Output the [x, y] coordinate of the center of the cell containing the given text.  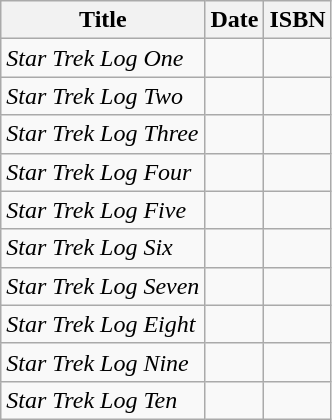
Star Trek Log Six [103, 248]
Star Trek Log Three [103, 134]
Star Trek Log One [103, 58]
Star Trek Log Five [103, 210]
Star Trek Log Eight [103, 324]
ISBN [298, 20]
Title [103, 20]
Star Trek Log Four [103, 172]
Star Trek Log Nine [103, 362]
Date [234, 20]
Star Trek Log Seven [103, 286]
Star Trek Log Ten [103, 400]
Star Trek Log Two [103, 96]
